Return the [x, y] coordinate for the center point of the cell that contains the specified text.  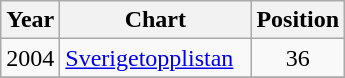
Chart [156, 20]
Sverigetopplistan [156, 58]
2004 [30, 58]
36 [298, 58]
Year [30, 20]
Position [298, 20]
